Search for the cell housing the specified text and yield its [x, y] center coordinate. 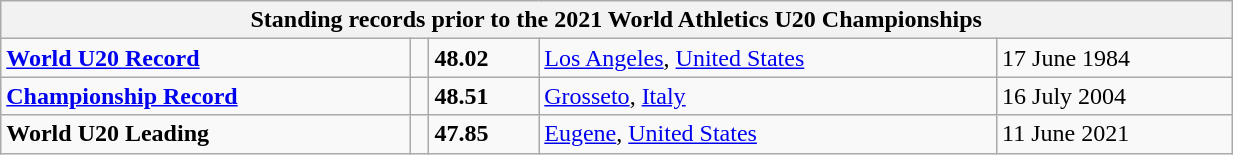
World U20 Leading [206, 134]
16 July 2004 [1114, 96]
48.51 [484, 96]
47.85 [484, 134]
Championship Record [206, 96]
Standing records prior to the 2021 World Athletics U20 Championships [616, 20]
11 June 2021 [1114, 134]
48.02 [484, 58]
Los Angeles, United States [768, 58]
World U20 Record [206, 58]
17 June 1984 [1114, 58]
Grosseto, Italy [768, 96]
Eugene, United States [768, 134]
